Search for the cell housing the specified text and yield its [X, Y] center coordinate. 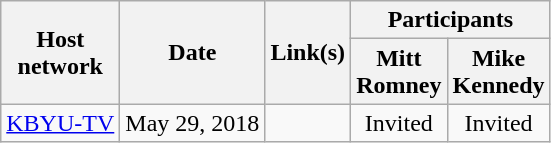
MikeKennedy [498, 72]
Link(s) [308, 52]
May 29, 2018 [192, 123]
MittRomney [399, 72]
Date [192, 52]
Hostnetwork [60, 52]
Participants [450, 20]
KBYU-TV [60, 123]
